Extract the (x, y) coordinate from the center of the cell holding the provided text.  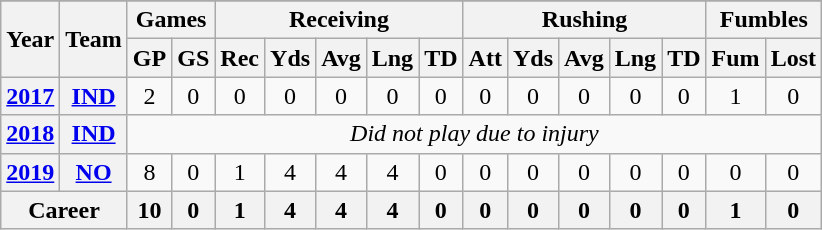
Att (485, 58)
Receiving (339, 20)
Games (170, 20)
2 (149, 96)
Team (94, 39)
GS (194, 58)
GP (149, 58)
Career (64, 210)
2017 (30, 96)
Year (30, 39)
Fumbles (764, 20)
2018 (30, 134)
10 (149, 210)
Rushing (584, 20)
Did not play due to injury (474, 134)
8 (149, 172)
Fum (736, 58)
2019 (30, 172)
Rec (240, 58)
NO (94, 172)
Lost (793, 58)
